Pinpoint the cell where the given text exists, returning its [X, Y] midpoint coordinate. 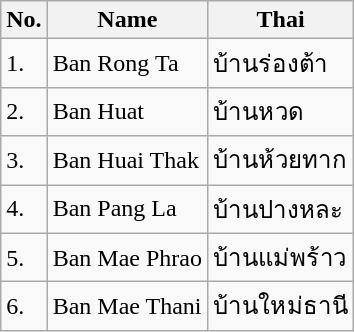
Ban Huai Thak [127, 160]
Ban Rong Ta [127, 64]
บ้านร่องต้า [281, 64]
Ban Pang La [127, 208]
บ้านแม่พร้าว [281, 258]
บ้านใหม่ธานี [281, 306]
4. [24, 208]
Ban Mae Thani [127, 306]
3. [24, 160]
2. [24, 112]
บ้านหวด [281, 112]
Ban Huat [127, 112]
5. [24, 258]
1. [24, 64]
6. [24, 306]
บ้านปางหละ [281, 208]
Name [127, 20]
Thai [281, 20]
No. [24, 20]
บ้านห้วยทาก [281, 160]
Ban Mae Phrao [127, 258]
